Pinpoint the cell where the given text exists, returning its (X, Y) midpoint coordinate. 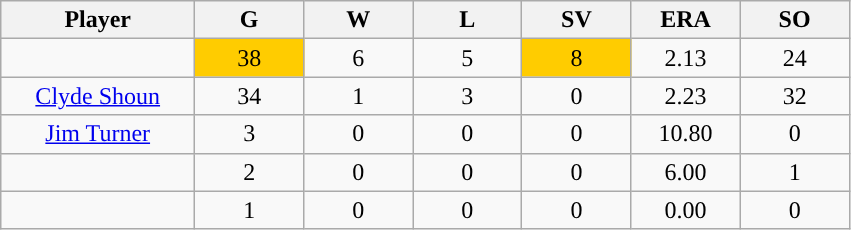
0.00 (686, 210)
L (468, 20)
Player (98, 20)
Clyde Shoun (98, 96)
2 (250, 172)
Jim Turner (98, 134)
38 (250, 58)
G (250, 20)
6.00 (686, 172)
5 (468, 58)
34 (250, 96)
ERA (686, 20)
10.80 (686, 134)
SO (794, 20)
24 (794, 58)
W (358, 20)
SV (576, 20)
2.23 (686, 96)
32 (794, 96)
2.13 (686, 58)
8 (576, 58)
6 (358, 58)
